Locate the cell with the specified text and output its [x, y] center coordinate. 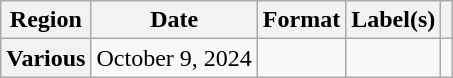
Format [301, 20]
Label(s) [394, 20]
Various [46, 58]
Date [174, 20]
Region [46, 20]
October 9, 2024 [174, 58]
